Output the (x, y) coordinate of the center of the cell containing the given text.  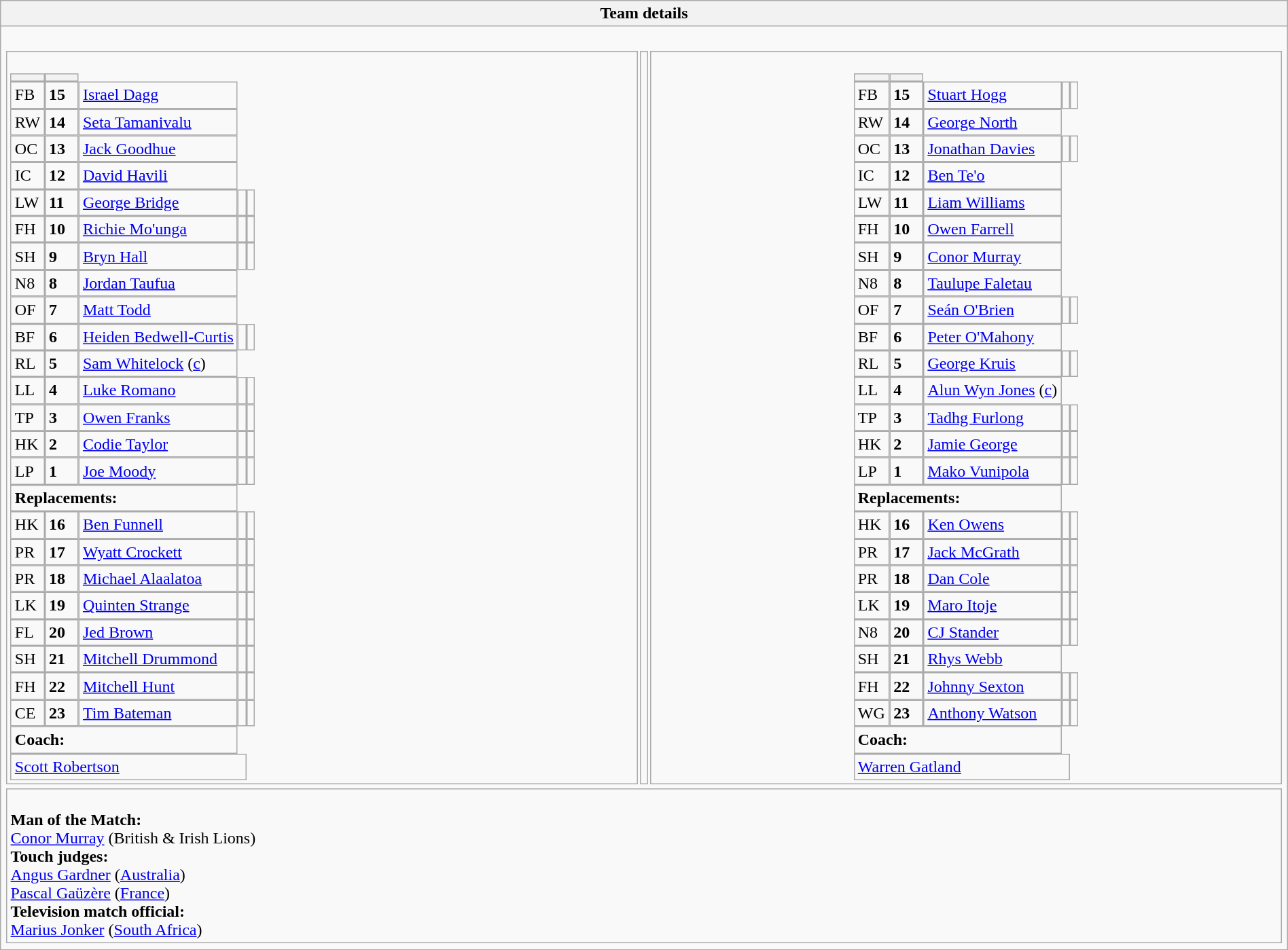
Mitchell Hunt (159, 687)
Ken Owens (992, 525)
Jack Goodhue (159, 149)
Conor Murray (992, 257)
Israel Dagg (159, 95)
Liam Williams (992, 202)
Rhys Webb (992, 659)
George North (992, 122)
Michael Alaalatoa (159, 579)
Seta Tamanivalu (159, 122)
Warren Gatland (961, 767)
Codie Taylor (159, 444)
Seán O'Brien (992, 310)
Johnny Sexton (992, 687)
Jamie George (992, 444)
Wyatt Crockett (159, 552)
Stuart Hogg (992, 95)
CJ Stander (992, 632)
Ben Te'o (992, 176)
Maro Itoje (992, 606)
Quinten Strange (159, 606)
Matt Todd (159, 310)
Anthony Watson (992, 713)
Owen Franks (159, 418)
Jed Brown (159, 632)
Ben Funnell (159, 525)
Jack McGrath (992, 552)
Joe Moody (159, 471)
Richie Mo'unga (159, 230)
FL (28, 632)
Mitchell Drummond (159, 659)
Peter O'Mahony (992, 337)
Tim Bateman (159, 713)
Alun Wyn Jones (c) (992, 390)
CE (28, 713)
Mako Vunipola (992, 471)
Jonathan Davies (992, 149)
Bryn Hall (159, 257)
Dan Cole (992, 579)
Taulupe Faletau (992, 283)
George Kruis (992, 364)
Owen Farrell (992, 230)
Tadhg Furlong (992, 418)
WG (871, 713)
Luke Romano (159, 390)
Sam Whitelock (c) (159, 364)
Scott Robertson (129, 767)
Heiden Bedwell-Curtis (159, 337)
Team details (644, 14)
George Bridge (159, 202)
David Havili (159, 176)
Jordan Taufua (159, 283)
